For the text-containing cell, return its midpoint in (X, Y) coordinate format. 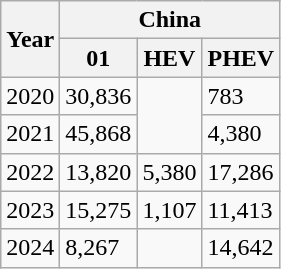
17,286 (241, 172)
30,836 (98, 96)
45,868 (98, 134)
15,275 (98, 210)
5,380 (170, 172)
HEV (170, 58)
China (170, 20)
4,380 (241, 134)
2022 (30, 172)
2024 (30, 248)
2020 (30, 96)
2023 (30, 210)
14,642 (241, 248)
11,413 (241, 210)
8,267 (98, 248)
01 (98, 58)
783 (241, 96)
1,107 (170, 210)
Year (30, 39)
2021 (30, 134)
PHEV (241, 58)
13,820 (98, 172)
